Capture the cell that displays the provided text and extract its [X, Y] central coordinate. 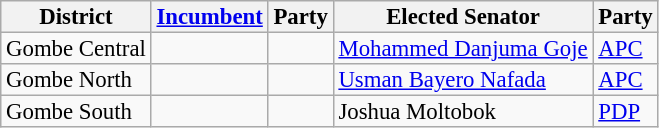
Gombe North [76, 80]
PDP [626, 112]
Gombe South [76, 112]
Gombe Central [76, 49]
Incumbent [210, 17]
Joshua Moltobok [463, 112]
Usman Bayero Nafada [463, 80]
Elected Senator [463, 17]
District [76, 17]
Mohammed Danjuma Goje [463, 49]
